Search for the cell housing the specified text and yield its [X, Y] center coordinate. 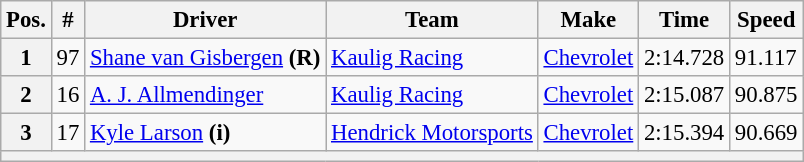
Team [432, 20]
Make [588, 20]
1 [26, 58]
17 [68, 133]
3 [26, 133]
Pos. [26, 20]
90.875 [766, 95]
2:15.394 [684, 133]
2:14.728 [684, 58]
# [68, 20]
A. J. Allmendinger [206, 95]
Shane van Gisbergen (R) [206, 58]
Speed [766, 20]
16 [68, 95]
90.669 [766, 133]
Time [684, 20]
2 [26, 95]
91.117 [766, 58]
Hendrick Motorsports [432, 133]
2:15.087 [684, 95]
Driver [206, 20]
Kyle Larson (i) [206, 133]
97 [68, 58]
